Return the (X, Y) coordinate for the center point of the cell that contains the specified text.  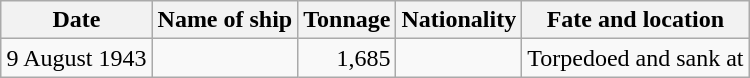
1,685 (347, 58)
Nationality (459, 20)
Fate and location (636, 20)
Tonnage (347, 20)
Date (76, 20)
9 August 1943 (76, 58)
Torpedoed and sank at (636, 58)
Name of ship (225, 20)
